Extract the (X, Y) coordinate from the center of the cell holding the provided text.  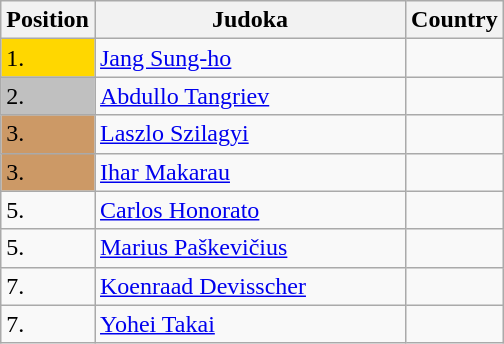
Marius Paškevičius (250, 248)
Laszlo Szilagyi (250, 134)
Koenraad Devisscher (250, 286)
Ihar Makarau (250, 172)
Abdullo Tangriev (250, 96)
1. (48, 58)
Judoka (250, 20)
Position (48, 20)
Yohei Takai (250, 324)
Country (455, 20)
Jang Sung-ho (250, 58)
Carlos Honorato (250, 210)
2. (48, 96)
